Detect which cell encompasses the target text, then output its [x, y] center coordinate. 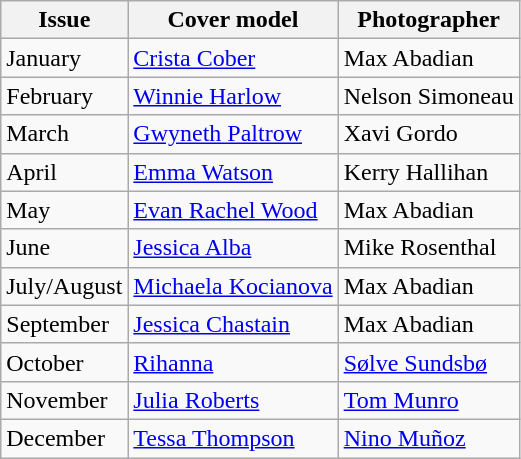
Nelson Simoneau [428, 96]
Jessica Alba [233, 248]
Cover model [233, 20]
Tessa Thompson [233, 438]
Crista Cober [233, 58]
Nino Muñoz [428, 438]
Julia Roberts [233, 400]
May [64, 210]
March [64, 134]
July/August [64, 286]
January [64, 58]
June [64, 248]
Issue [64, 20]
Kerry Hallihan [428, 172]
November [64, 400]
Mike Rosenthal [428, 248]
September [64, 324]
Michaela Kocianova [233, 286]
April [64, 172]
Xavi Gordo [428, 134]
February [64, 96]
Evan Rachel Wood [233, 210]
Tom Munro [428, 400]
Emma Watson [233, 172]
Winnie Harlow [233, 96]
Jessica Chastain [233, 324]
December [64, 438]
Photographer [428, 20]
October [64, 362]
Sølve Sundsbø [428, 362]
Rihanna [233, 362]
Gwyneth Paltrow [233, 134]
